Output the (x, y) coordinate of the center of the cell containing the given text.  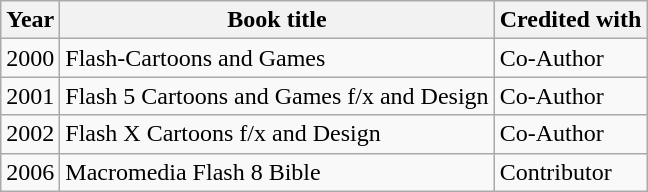
2002 (30, 134)
2000 (30, 58)
Year (30, 20)
Macromedia Flash 8 Bible (277, 172)
2006 (30, 172)
Credited with (570, 20)
2001 (30, 96)
Contributor (570, 172)
Flash 5 Cartoons and Games f/x and Design (277, 96)
Flash-Cartoons and Games (277, 58)
Flash X Cartoons f/x and Design (277, 134)
Book title (277, 20)
